Scan for the cell matching the given text and deliver its [X, Y] coordinate at center. 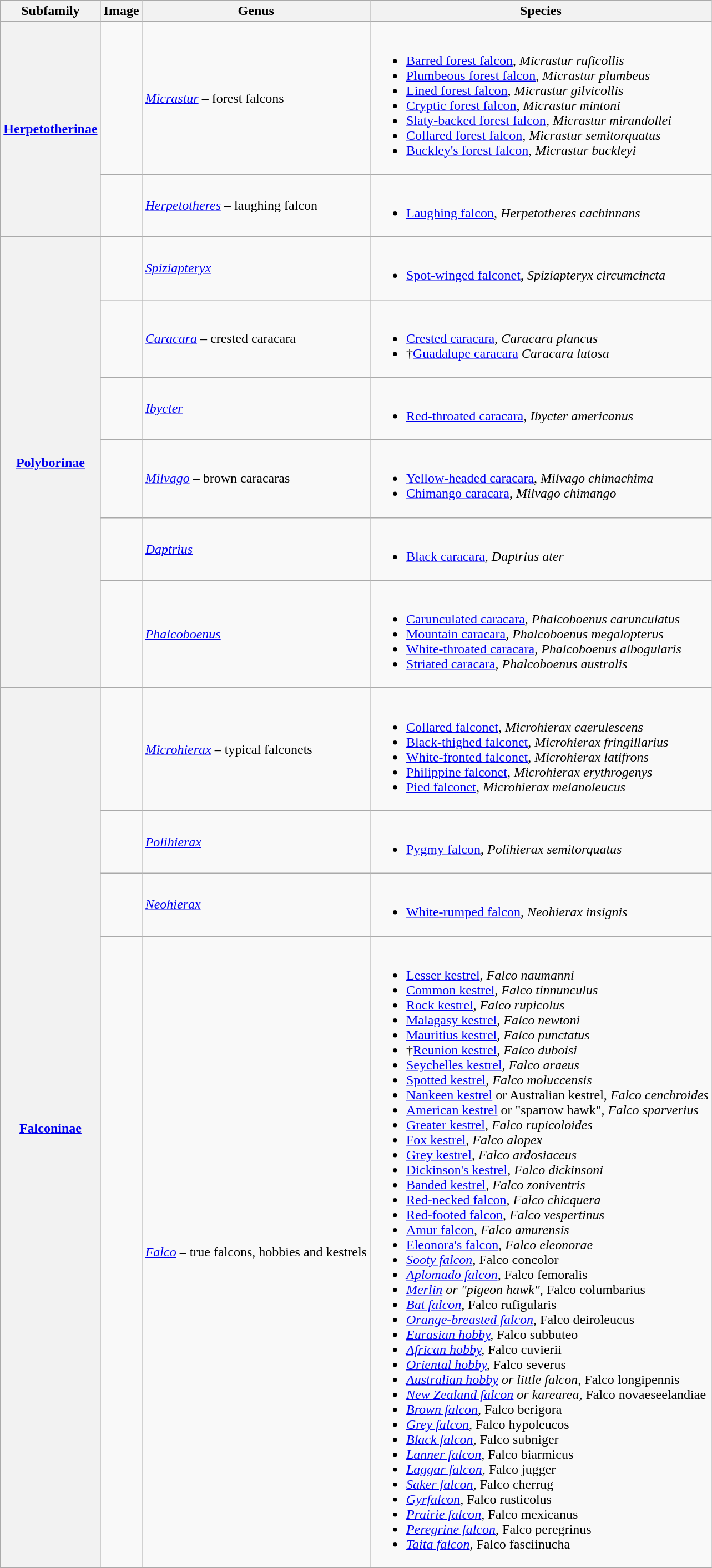
Genus [256, 11]
Daptrius [256, 549]
Yellow-headed caracara, Milvago chimachimaChimango caracara, Milvago chimango [541, 479]
Crested caracara, Caracara plancus†Guadalupe caracara Caracara lutosa [541, 338]
Image [121, 11]
Subfamily [51, 11]
Species [541, 11]
Falconinae [51, 1128]
Milvago – brown caracaras [256, 479]
Phalcoboenus [256, 634]
Herpetotheres – laughing falcon [256, 205]
Polihierax [256, 842]
Spiziapteryx [256, 268]
Microhierax – typical falconets [256, 749]
Neohierax [256, 904]
Caracara – crested caracara [256, 338]
Falco – true falcons, hobbies and kestrels [256, 1252]
Micrastur – forest falcons [256, 98]
Herpetotherinae [51, 129]
Ibycter [256, 408]
Black caracara, Daptrius ater [541, 549]
White-rumped falcon, Neohierax insignis [541, 904]
Red-throated caracara, Ibycter americanus [541, 408]
Pygmy falcon, Polihierax semitorquatus [541, 842]
Spot-winged falconet, Spiziapteryx circumcincta [541, 268]
Polyborinae [51, 463]
Laughing falcon, Herpetotheres cachinnans [541, 205]
